Identify which cell holds the provided text, then report its [x, y] central coordinate. 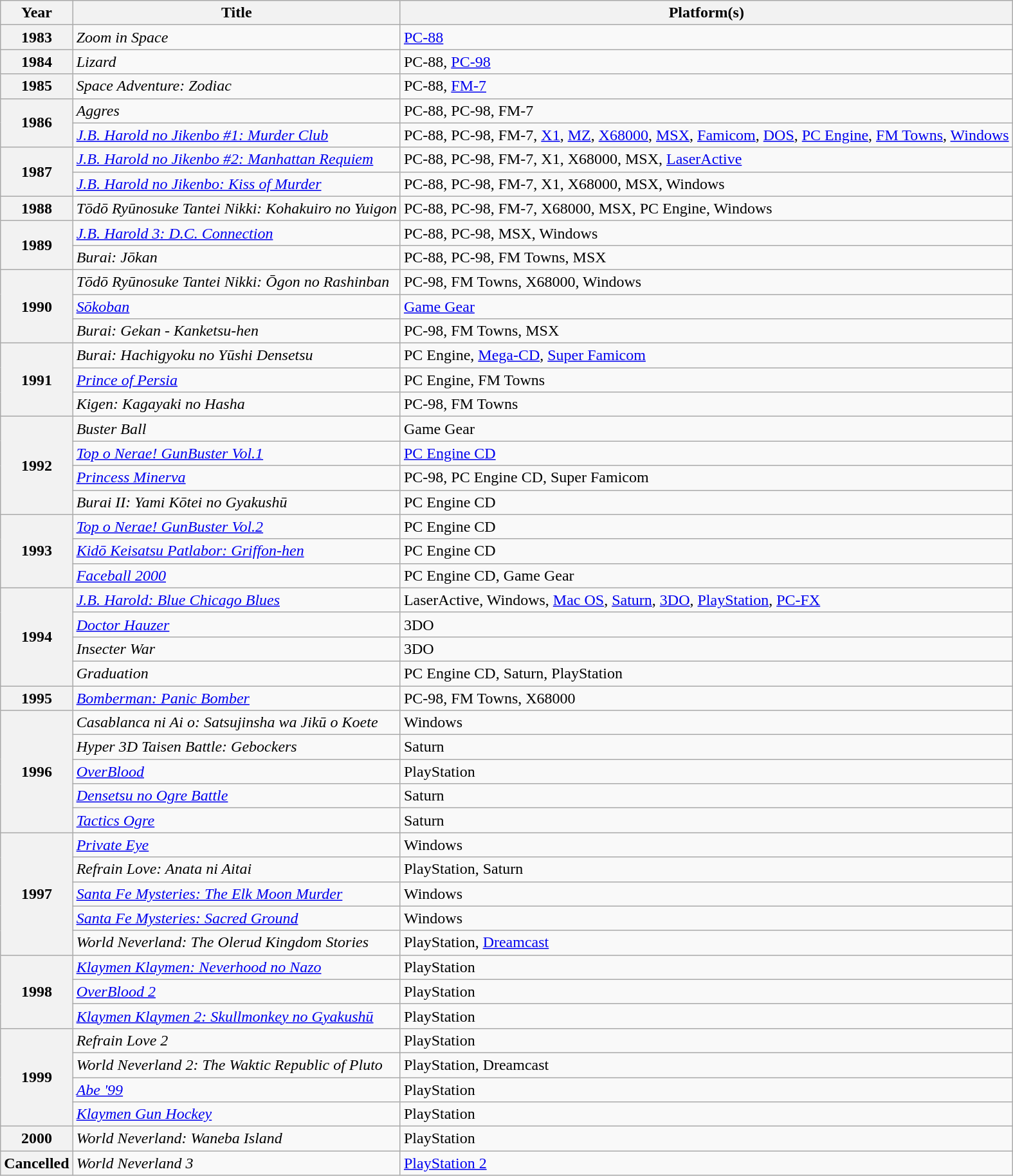
PC-88, FM-7 [706, 86]
Graduation [237, 673]
Cancelled [37, 1163]
Sōkoban [237, 307]
Prince of Persia [237, 380]
Faceball 2000 [237, 575]
1988 [37, 208]
Space Adventure: Zodiac [237, 86]
1996 [37, 772]
1990 [37, 306]
Refrain Love 2 [237, 1040]
Zoom in Space [237, 37]
J.B. Harold no Jikenbo #2: Manhattan Requiem [237, 159]
PC-98, FM Towns, MSX [706, 331]
J.B. Harold: Blue Chicago Blues [237, 600]
Insecter War [237, 649]
Klaymen Klaymen: Neverhood no Nazo [237, 967]
PC-88, PC-98, FM-7, X1, X68000, MSX, Windows [706, 184]
PC-98, FM Towns, X68000, Windows [706, 282]
PC-88, PC-98 [706, 62]
Kidō Keisatsu Patlabor: Griffon-hen [237, 551]
1995 [37, 698]
1994 [37, 637]
PC-98, FM Towns, X68000 [706, 698]
PC-98, PC Engine CD, Super Famicom [706, 478]
Densetsu no Ogre Battle [237, 796]
PC Engine CD, Game Gear [706, 575]
Abe '99 [237, 1090]
PC-88, PC-98, MSX, Windows [706, 233]
World Neverland 2: The Waktic Republic of Pluto [237, 1065]
Santa Fe Mysteries: Sacred Ground [237, 918]
1987 [37, 172]
J.B. Harold no Jikenbo: Kiss of Murder [237, 184]
Aggres [237, 111]
World Neverland 3 [237, 1163]
1998 [37, 991]
PC-88, PC-98, FM-7, X1, MZ, X68000, MSX, Famicom, DOS, PC Engine, FM Towns, Windows [706, 135]
Platform(s) [706, 13]
Klaymen Gun Hockey [237, 1114]
1989 [37, 245]
LaserActive, Windows, Mac OS, Saturn, 3DO, PlayStation, PC-FX [706, 600]
PC-88, PC-98, FM Towns, MSX [706, 257]
World Neverland: Waneba Island [237, 1139]
J.B. Harold 3: D.C. Connection [237, 233]
PC-98, FM Towns [706, 404]
Casablanca ni Ai o: Satsujinsha wa Jikū o Koete [237, 723]
PC Engine CD, Saturn, PlayStation [706, 673]
Lizard [237, 62]
Burai II: Yami Kōtei no Gyakushū [237, 502]
Year [37, 13]
1985 [37, 86]
OverBlood 2 [237, 991]
Tactics Ogre [237, 820]
1992 [37, 466]
PC-88, PC-98, FM-7, X1, X68000, MSX, LaserActive [706, 159]
PC-88, PC-98, FM-7 [706, 111]
Bomberman: Panic Bomber [237, 698]
2000 [37, 1139]
J.B. Harold no Jikenbo #1: Murder Club [237, 135]
Burai: Gekan - Kanketsu-hen [237, 331]
PC Engine, FM Towns [706, 380]
PC Engine, Mega-CD, Super Famicom [706, 356]
1999 [37, 1077]
Burai: Hachigyoku no Yūshi Densetsu [237, 356]
Klaymen Klaymen 2: Skullmonkey no Gyakushū [237, 1016]
Hyper 3D Taisen Battle: Gebockers [237, 747]
Burai: Jōkan [237, 257]
Doctor Hauzer [237, 624]
1984 [37, 62]
1983 [37, 37]
Tōdō Ryūnosuke Tantei Nikki: Ōgon no Rashinban [237, 282]
1986 [37, 123]
Top o Nerae! GunBuster Vol.2 [237, 527]
Santa Fe Mysteries: The Elk Moon Murder [237, 894]
World Neverland: The Olerud Kingdom Stories [237, 943]
OverBlood [237, 772]
PlayStation 2 [706, 1163]
1993 [37, 551]
1991 [37, 380]
PC-88, PC-98, FM-7, X68000, MSX, PC Engine, Windows [706, 208]
Title [237, 13]
Refrain Love: Anata ni Aitai [237, 869]
PlayStation, Saturn [706, 869]
Buster Ball [237, 429]
Tōdō Ryūnosuke Tantei Nikki: Kohakuiro no Yuigon [237, 208]
PC-88 [706, 37]
Private Eye [237, 845]
Top o Nerae! GunBuster Vol.1 [237, 453]
Kigen: Kagayaki no Hasha [237, 404]
1997 [37, 894]
Princess Minerva [237, 478]
